Scan for the cell matching the given text and deliver its (X, Y) coordinate at center. 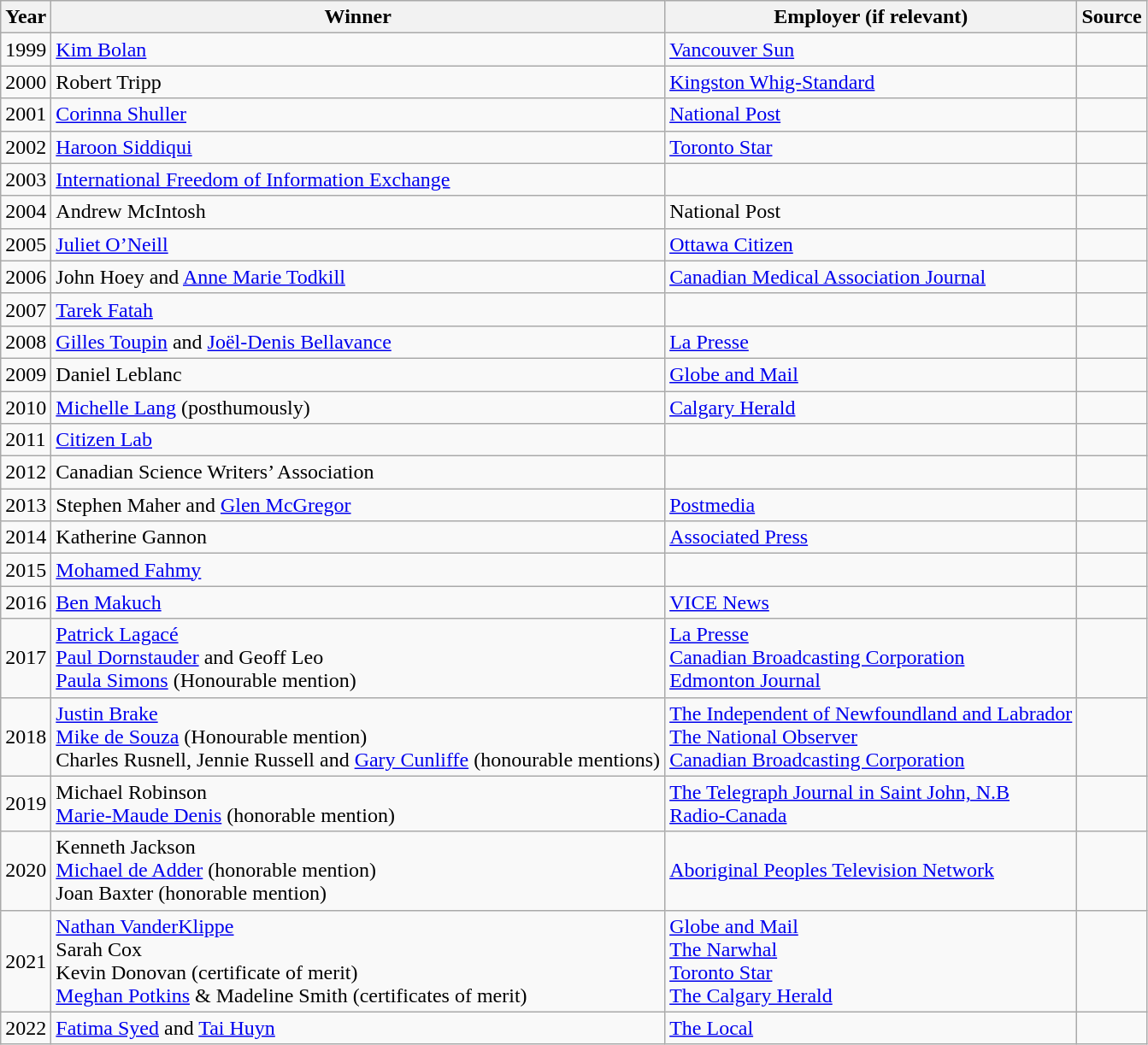
Gilles Toupin and Joël-Denis Bellavance (358, 342)
Vancouver Sun (871, 50)
Globe and Mail (871, 374)
2008 (26, 342)
Stephen Maher and Glen McGregor (358, 505)
Kenneth JacksonMichael de Adder (honorable mention)Joan Baxter (honorable mention) (358, 871)
2009 (26, 374)
Katherine Gannon (358, 537)
2004 (26, 212)
Ben Makuch (358, 602)
2003 (26, 179)
Aboriginal Peoples Television Network (871, 871)
Year (26, 17)
VICE News (871, 602)
International Freedom of Information Exchange (358, 179)
Associated Press (871, 537)
Mohamed Fahmy (358, 570)
Justin BrakeMike de Souza (Honourable mention)Charles Rusnell, Jennie Russell and Gary Cunliffe (honourable mentions) (358, 737)
Calgary Herald (871, 408)
2002 (26, 147)
The Independent of Newfoundland and LabradorThe National ObserverCanadian Broadcasting Corporation (871, 737)
1999 (26, 50)
2010 (26, 408)
Haroon Siddiqui (358, 147)
2021 (26, 960)
2001 (26, 114)
Canadian Medical Association Journal (871, 277)
Kim Bolan (358, 50)
2006 (26, 277)
John Hoey and Anne Marie Todkill (358, 277)
Andrew McIntosh (358, 212)
2017 (26, 658)
Juliet O’Neill (358, 244)
2013 (26, 505)
Nathan VanderKlippeSarah CoxKevin Donovan (certificate of merit)Meghan Potkins & Madeline Smith (certificates of merit) (358, 960)
2005 (26, 244)
2022 (26, 1028)
Citizen Lab (358, 440)
Michael RobinsonMarie-Maude Denis (honorable mention) (358, 803)
2012 (26, 473)
2019 (26, 803)
2020 (26, 871)
2000 (26, 82)
2016 (26, 602)
La PresseCanadian Broadcasting CorporationEdmonton Journal (871, 658)
2015 (26, 570)
Daniel Leblanc (358, 374)
Postmedia (871, 505)
2018 (26, 737)
Robert Tripp (358, 82)
2011 (26, 440)
Corinna Shuller (358, 114)
Tarek Fatah (358, 309)
The Telegraph Journal in Saint John, N.BRadio-Canada (871, 803)
Patrick LagacéPaul Dornstauder and Geoff LeoPaula Simons (Honourable mention) (358, 658)
Globe and MailThe NarwhalToronto StarThe Calgary Herald (871, 960)
Canadian Science Writers’ Association (358, 473)
Michelle Lang (posthumously) (358, 408)
Fatima Syed and Tai Huyn (358, 1028)
2007 (26, 309)
Ottawa Citizen (871, 244)
La Presse (871, 342)
Employer (if relevant) (871, 17)
Source (1111, 17)
Winner (358, 17)
Toronto Star (871, 147)
The Local (871, 1028)
Kingston Whig-Standard (871, 82)
2014 (26, 537)
